Search for the cell housing the specified text and yield its [X, Y] center coordinate. 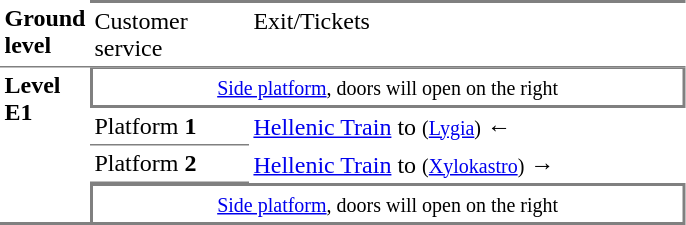
Platform 1 [170, 127]
Hellenic Train to (Xylokastro) → [467, 165]
Platform 2 [170, 165]
Ground level [45, 34]
Exit/Tickets [467, 34]
Customer service [170, 34]
Hellenic Train to (Lygia) ← [467, 127]
